Find where the given text appears and provide that cell's center as [x, y] coordinate. 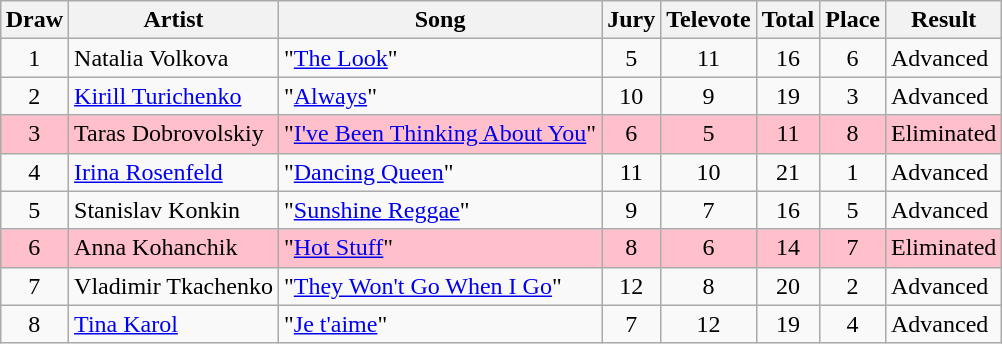
"The Look" [440, 58]
"They Won't Go When I Go" [440, 286]
Jury [632, 20]
Tina Karol [174, 324]
Total [788, 20]
"Je t'aime" [440, 324]
Place [853, 20]
Song [440, 20]
Artist [174, 20]
20 [788, 286]
"Sunshine Reggae" [440, 210]
14 [788, 248]
Stanislav Konkin [174, 210]
"Dancing Queen" [440, 172]
"I've Been Thinking About You" [440, 134]
Vladimir Tkachenko [174, 286]
Televote [708, 20]
Irina Rosenfeld [174, 172]
Anna Kohanchik [174, 248]
Taras Dobrovolskiy [174, 134]
"Always" [440, 96]
Natalia Volkova [174, 58]
21 [788, 172]
Result [943, 20]
Draw [34, 20]
"Hot Stuff" [440, 248]
Kirill Turichenko [174, 96]
